Return the (X, Y) coordinate for the center point of the cell that contains the specified text.  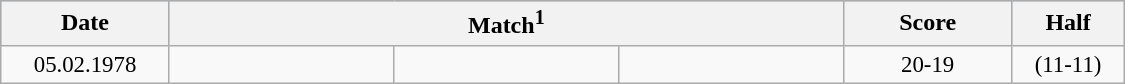
Date (86, 24)
(11-11) (1068, 64)
05.02.1978 (86, 64)
20-19 (928, 64)
Match1 (506, 24)
Half (1068, 24)
Score (928, 24)
